Provide the (x, y) coordinate of the cell's center where the given text is located.  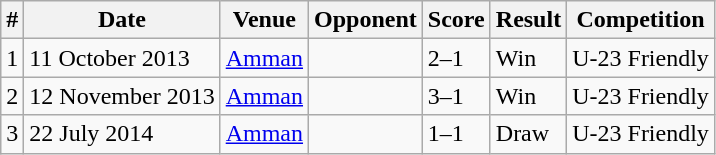
Draw (528, 134)
2–1 (456, 58)
2 (12, 96)
Score (456, 20)
Result (528, 20)
11 October 2013 (122, 58)
Competition (641, 20)
3 (12, 134)
Venue (264, 20)
Date (122, 20)
12 November 2013 (122, 96)
1 (12, 58)
22 July 2014 (122, 134)
3–1 (456, 96)
1–1 (456, 134)
Opponent (366, 20)
# (12, 20)
